Extract the (X, Y) coordinate from the center of the cell holding the provided text.  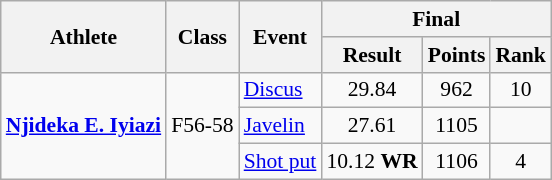
1105 (457, 126)
Rank (520, 55)
Njideka E. Iyiazi (84, 126)
10.12 WR (372, 162)
Points (457, 55)
Event (280, 36)
Result (372, 55)
Class (202, 36)
4 (520, 162)
Final (436, 19)
F56-58 (202, 126)
27.61 (372, 126)
Javelin (280, 126)
1106 (457, 162)
29.84 (372, 90)
Discus (280, 90)
Shot put (280, 162)
962 (457, 90)
10 (520, 90)
Athlete (84, 36)
